Pinpoint the cell where the given text exists, returning its (X, Y) midpoint coordinate. 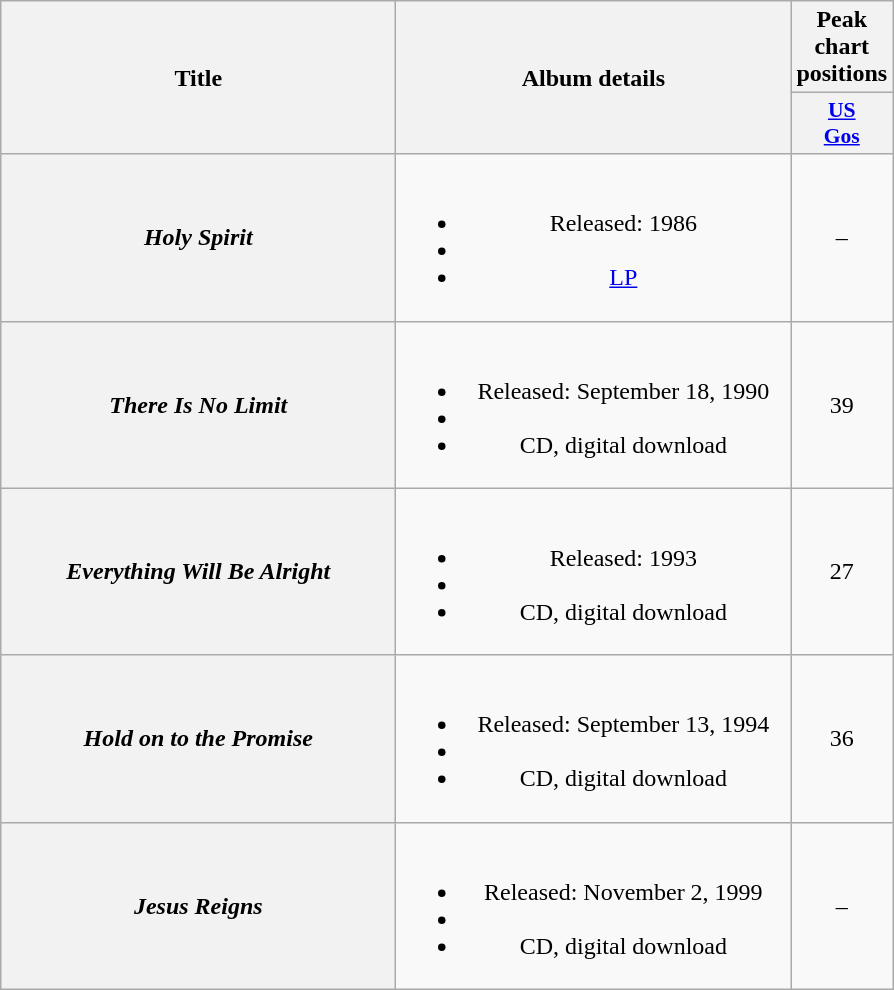
Released: 1986LP (594, 238)
Jesus Reigns (198, 906)
Peak chart positions (842, 47)
Everything Will Be Alright (198, 572)
27 (842, 572)
36 (842, 738)
There Is No Limit (198, 404)
Hold on to the Promise (198, 738)
Released: 1993CD, digital download (594, 572)
USGos (842, 124)
Released: September 13, 1994CD, digital download (594, 738)
Album details (594, 78)
Released: November 2, 1999CD, digital download (594, 906)
39 (842, 404)
Holy Spirit (198, 238)
Title (198, 78)
Released: September 18, 1990CD, digital download (594, 404)
